Pinpoint the cell where the given text exists, returning its [X, Y] midpoint coordinate. 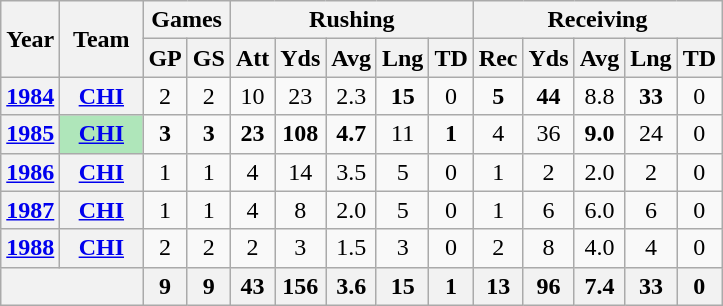
GP [165, 58]
1986 [30, 172]
Games [186, 20]
4.7 [352, 134]
24 [651, 134]
44 [548, 96]
3.5 [352, 172]
108 [300, 134]
Rushing [352, 20]
2.3 [352, 96]
Att [252, 58]
1985 [30, 134]
8.8 [600, 96]
14 [300, 172]
Rec [498, 58]
Year [30, 39]
13 [498, 286]
10 [252, 96]
156 [300, 286]
GS [208, 58]
Team [102, 39]
43 [252, 286]
4.0 [600, 248]
3.6 [352, 286]
1984 [30, 96]
9.0 [600, 134]
96 [548, 286]
6.0 [600, 210]
7.4 [600, 286]
1988 [30, 248]
11 [402, 134]
Receiving [597, 20]
1.5 [352, 248]
36 [548, 134]
1987 [30, 210]
